Search for the cell housing the specified text and yield its (X, Y) center coordinate. 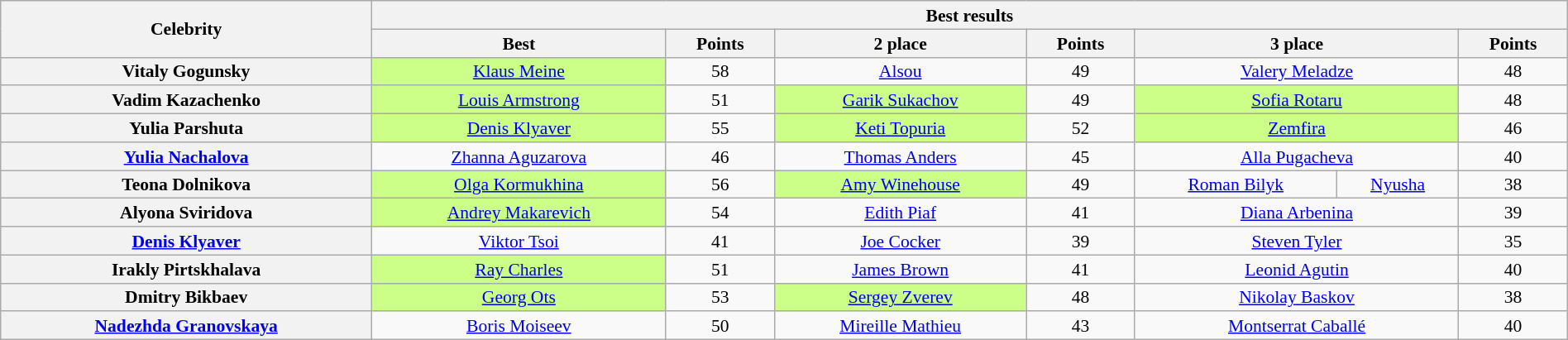
Boris Moiseev (519, 326)
Dmitry Bikbaev (187, 297)
45 (1080, 156)
Georg Ots (519, 297)
Olga Kormukhina (519, 184)
Valery Meladze (1297, 71)
Yulia Parshuta (187, 128)
Nikolay Baskov (1297, 297)
Yulia Nachalova (187, 156)
Nadezhda Granovskaya (187, 326)
Ray Charles (519, 269)
52 (1080, 128)
43 (1080, 326)
50 (719, 326)
56 (719, 184)
54 (719, 213)
Thomas Anders (900, 156)
53 (719, 297)
Alyona Sviridova (187, 213)
Louis Armstrong (519, 100)
Best (519, 43)
Diana Arbenina (1297, 213)
Garik Sukachov (900, 100)
Sergey Zverev (900, 297)
55 (719, 128)
35 (1513, 241)
Amy Winehouse (900, 184)
Steven Tyler (1297, 241)
Andrey Makarevich (519, 213)
Celebrity (187, 29)
James Brown (900, 269)
Viktor Tsoi (519, 241)
Keti Topuria (900, 128)
Teona Dolnikova (187, 184)
Roman Bilyk (1236, 184)
Vitaly Gogunsky (187, 71)
Montserrat Caballé (1297, 326)
Joe Cocker (900, 241)
Alla Pugacheva (1297, 156)
Klaus Meine (519, 71)
Mireille Mathieu (900, 326)
Nyusha (1398, 184)
Leonid Agutin (1297, 269)
Zemfira (1297, 128)
3 place (1297, 43)
Edith Piaf (900, 213)
Sofia Rotaru (1297, 100)
Irakly Pirtskhalava (187, 269)
Alsou (900, 71)
Vadim Kazachenko (187, 100)
58 (719, 71)
Best results (970, 15)
Zhanna Aguzarova (519, 156)
2 place (900, 43)
